Locate the cell with the specified text and output its (X, Y) center coordinate. 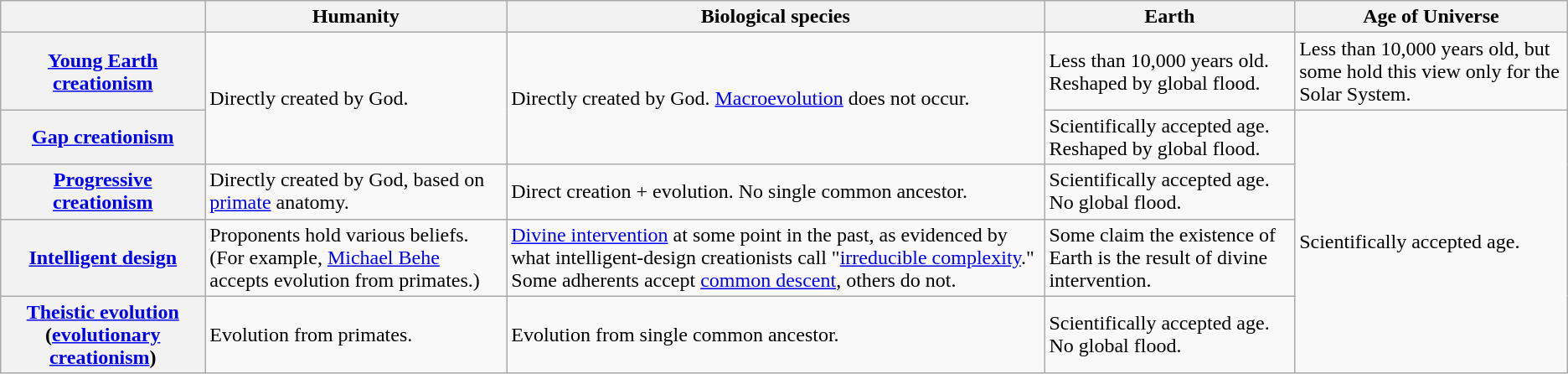
Proponents hold various beliefs. (For example, Michael Behe accepts evolution from primates.) (356, 257)
Direct creation + evolution. No single common ancestor. (776, 191)
Earth (1169, 17)
Age of Universe (1431, 17)
Some claim the existence of Earth is the result of divine intervention. (1169, 257)
Intelligent design (103, 257)
Scientifically accepted age. Reshaped by global flood. (1169, 138)
Less than 10,000 years old, but some hold this view only for the Solar System. (1431, 71)
Evolution from primates. (356, 335)
Directly created by God, based on primate anatomy. (356, 191)
Evolution from single common ancestor. (776, 335)
Biological species (776, 17)
Theistic evolution (evolutionary creationism) (103, 335)
Scientifically accepted age. (1431, 242)
Less than 10,000 years old. Reshaped by global flood. (1169, 71)
Humanity (356, 17)
Directly created by God. (356, 99)
Progressive creationism (103, 191)
Young Earth creationism (103, 71)
Directly created by God. Macroevolution does not occur. (776, 99)
Gap creationism (103, 138)
